Pinpoint the cell where the given text exists, returning its [x, y] midpoint coordinate. 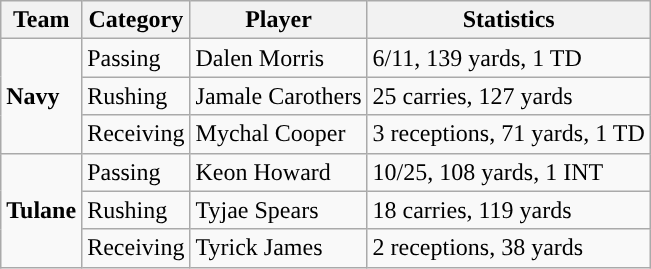
Tulane [42, 210]
6/11, 139 yards, 1 TD [508, 58]
Tyrick James [278, 248]
18 carries, 119 yards [508, 210]
25 carries, 127 yards [508, 96]
Category [136, 20]
Mychal Cooper [278, 134]
Dalen Morris [278, 58]
2 receptions, 38 yards [508, 248]
Team [42, 20]
3 receptions, 71 yards, 1 TD [508, 134]
Keon Howard [278, 172]
Player [278, 20]
Navy [42, 96]
Statistics [508, 20]
Jamale Carothers [278, 96]
10/25, 108 yards, 1 INT [508, 172]
Tyjae Spears [278, 210]
